Scan for the cell matching the given text and deliver its (x, y) coordinate at center. 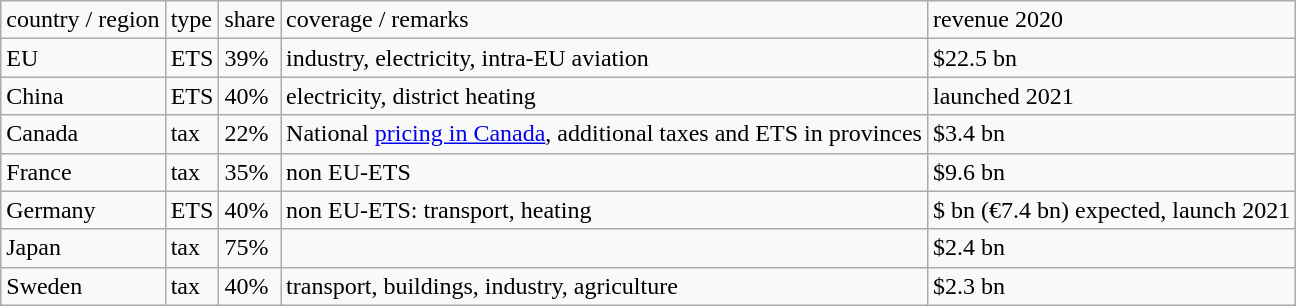
type (192, 20)
China (83, 96)
Sweden (83, 286)
launched 2021 (1111, 96)
non EU-ETS (604, 172)
share (250, 20)
transport, buildings, industry, agriculture (604, 286)
22% (250, 134)
$22.5 bn (1111, 58)
industry, electricity, intra-EU aviation (604, 58)
EU (83, 58)
$3.4 bn (1111, 134)
National pricing in Canada, additional taxes and ETS in provinces (604, 134)
$2.4 bn (1111, 248)
country / region (83, 20)
35% (250, 172)
France (83, 172)
$2.3 bn (1111, 286)
Germany (83, 210)
Canada (83, 134)
non EU-ETS: transport, heating (604, 210)
coverage / remarks (604, 20)
$ bn (€7.4 bn) expected, launch 2021 (1111, 210)
$9.6 bn (1111, 172)
revenue 2020 (1111, 20)
39% (250, 58)
75% (250, 248)
electricity, district heating (604, 96)
Japan (83, 248)
